Return the (X, Y) coordinate for the center point of the cell that contains the specified text.  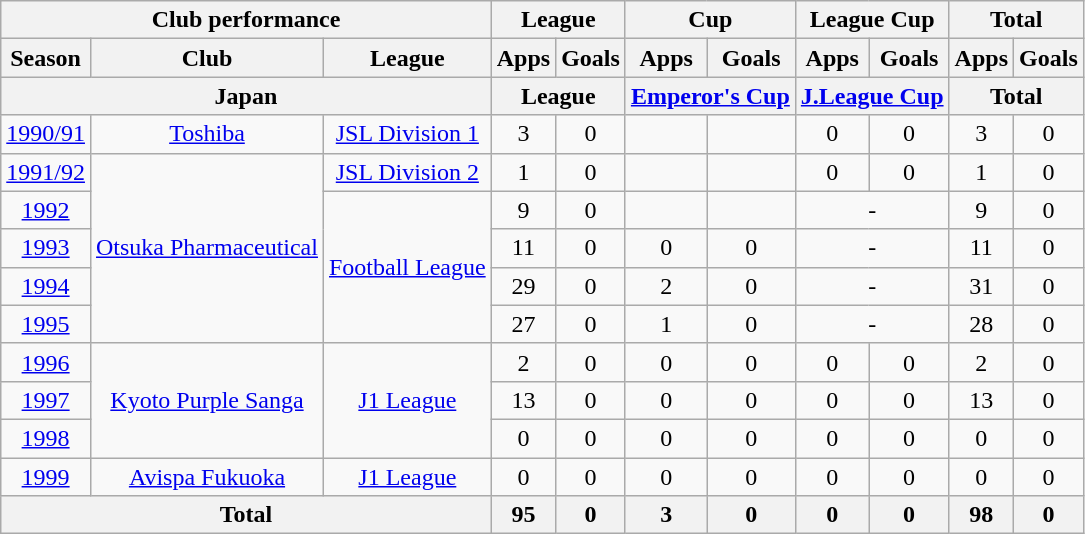
1990/91 (46, 134)
31 (981, 286)
Kyoto Purple Sanga (206, 400)
1993 (46, 248)
98 (981, 515)
1995 (46, 324)
27 (523, 324)
Club performance (246, 20)
Avispa Fukuoka (206, 477)
28 (981, 324)
1992 (46, 210)
1997 (46, 400)
1999 (46, 477)
1996 (46, 362)
95 (523, 515)
1991/92 (46, 172)
29 (523, 286)
Cup (710, 20)
1994 (46, 286)
1998 (46, 438)
Emperor's Cup (710, 96)
Football League (407, 267)
JSL Division 1 (407, 134)
Club (206, 58)
Otsuka Pharmaceutical (206, 248)
J.League Cup (872, 96)
League Cup (872, 20)
JSL Division 2 (407, 172)
Toshiba (206, 134)
Japan (246, 96)
Season (46, 58)
